Pinpoint the cell where the given text exists, returning its (X, Y) midpoint coordinate. 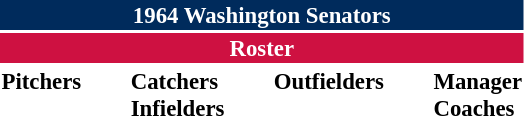
1964 Washington Senators (262, 15)
Roster (262, 48)
